Detect which cell encompasses the target text, then output its [X, Y] center coordinate. 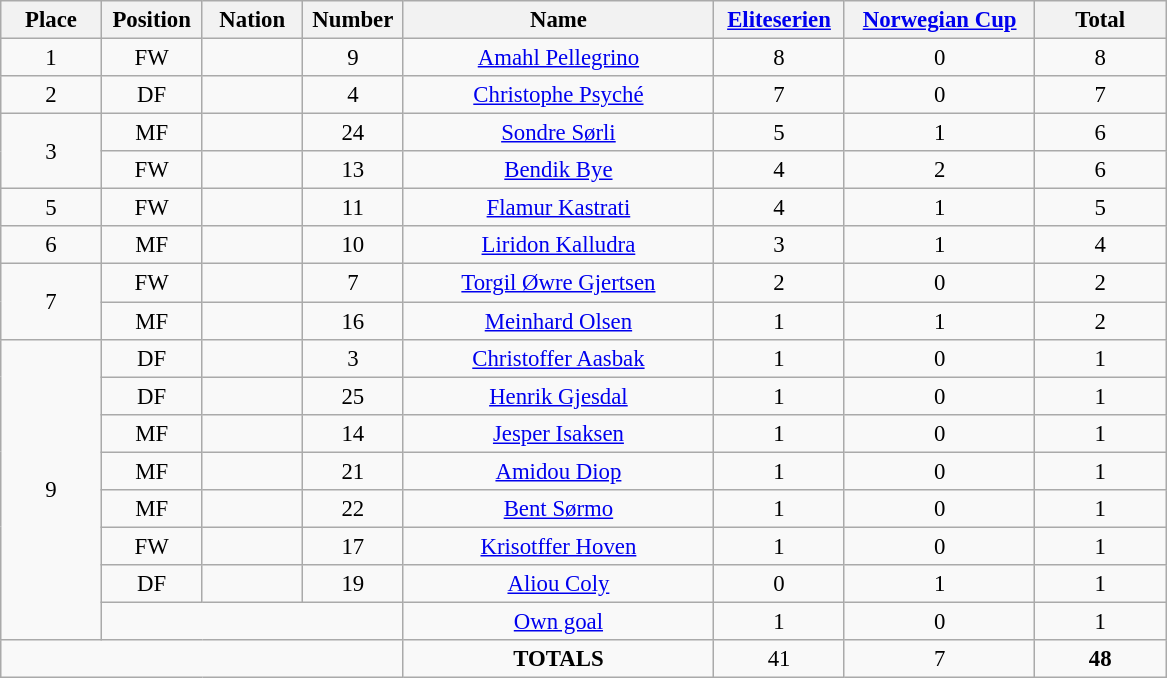
13 [354, 170]
Bent Sørmo [558, 509]
Sondre Sørli [558, 133]
17 [354, 546]
Aliou Coly [558, 584]
19 [354, 584]
Position [152, 20]
Jesper Isaksen [558, 433]
Total [1100, 20]
Krisotffer Hoven [558, 546]
Eliteserien [780, 20]
Norwegian Cup [940, 20]
14 [354, 433]
41 [780, 659]
Amidou Diop [558, 471]
Place [52, 20]
10 [354, 245]
Own goal [558, 621]
Torgil Øwre Gjertsen [558, 283]
Bendik Bye [558, 170]
25 [354, 396]
48 [1100, 659]
Name [558, 20]
Liridon Kalludra [558, 245]
24 [354, 133]
11 [354, 208]
Amahl Pellegrino [558, 58]
Henrik Gjesdal [558, 396]
TOTALS [558, 659]
21 [354, 471]
Flamur Kastrati [558, 208]
Christophe Psyché [558, 95]
Meinhard Olsen [558, 321]
Nation [252, 20]
Number [354, 20]
16 [354, 321]
Christoffer Aasbak [558, 358]
22 [354, 509]
